Identify which cell holds the provided text, then report its [X, Y] central coordinate. 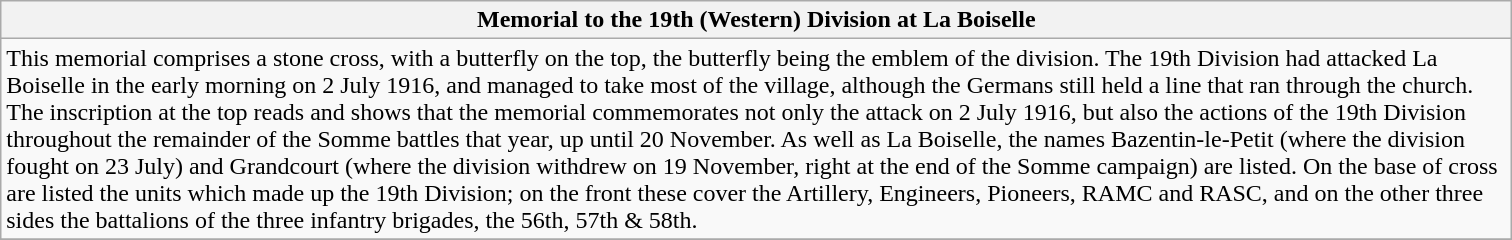
Memorial to the 19th (Western) Division at La Boiselle [756, 20]
